Scan for the cell matching the given text and deliver its (x, y) coordinate at center. 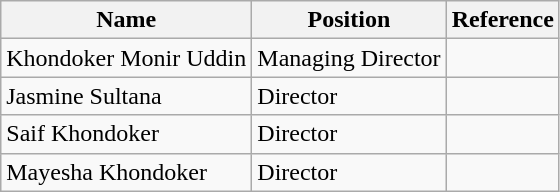
Position (349, 20)
Mayesha Khondoker (126, 172)
Name (126, 20)
Saif Khondoker (126, 134)
Managing Director (349, 58)
Reference (502, 20)
Khondoker Monir Uddin (126, 58)
Jasmine Sultana (126, 96)
